Return the [X, Y] coordinate for the center point of the cell that contains the specified text.  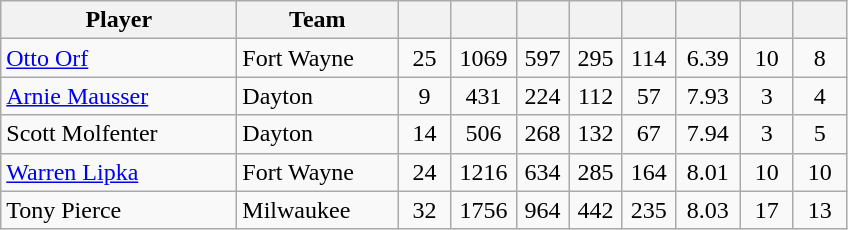
67 [648, 134]
8.03 [708, 210]
1069 [484, 58]
Warren Lipka [119, 172]
9 [424, 96]
114 [648, 58]
13 [820, 210]
597 [542, 58]
57 [648, 96]
Scott Molfenter [119, 134]
112 [596, 96]
634 [542, 172]
164 [648, 172]
8 [820, 58]
295 [596, 58]
17 [766, 210]
431 [484, 96]
Tony Pierce [119, 210]
1756 [484, 210]
Otto Orf [119, 58]
268 [542, 134]
1216 [484, 172]
132 [596, 134]
Team [318, 20]
Player [119, 20]
224 [542, 96]
964 [542, 210]
6.39 [708, 58]
24 [424, 172]
7.94 [708, 134]
285 [596, 172]
5 [820, 134]
442 [596, 210]
4 [820, 96]
32 [424, 210]
Milwaukee [318, 210]
506 [484, 134]
235 [648, 210]
25 [424, 58]
14 [424, 134]
8.01 [708, 172]
7.93 [708, 96]
Arnie Mausser [119, 96]
